Capture the cell that displays the provided text and extract its [x, y] central coordinate. 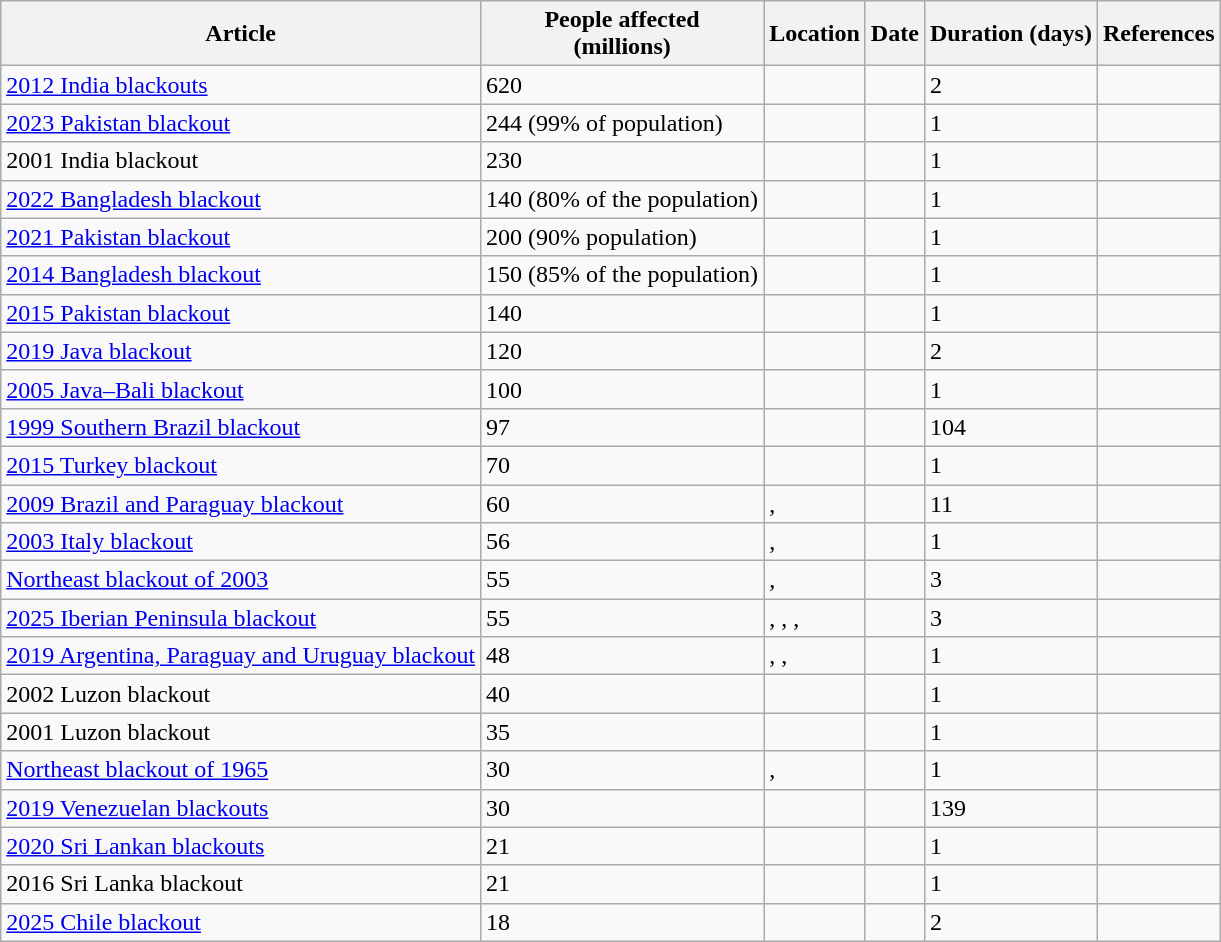
2022 Bangladesh blackout [241, 199]
140 (80% of the population) [622, 199]
70 [622, 465]
Northeast blackout of 2003 [241, 580]
120 [622, 351]
97 [622, 427]
620 [622, 85]
Duration (days) [1010, 34]
Northeast blackout of 1965 [241, 770]
11 [1010, 503]
2025 Iberian Peninsula blackout [241, 618]
, , , [815, 618]
2005 Java–Bali blackout [241, 389]
56 [622, 542]
2015 Pakistan blackout [241, 313]
230 [622, 161]
2019 Argentina, Paraguay and Uruguay blackout [241, 656]
35 [622, 732]
60 [622, 503]
104 [1010, 427]
18 [622, 922]
2019 Venezuelan blackouts [241, 808]
140 [622, 313]
References [1158, 34]
2015 Turkey blackout [241, 465]
2002 Luzon blackout [241, 694]
Location [815, 34]
48 [622, 656]
People affected(millions) [622, 34]
Date [894, 34]
2016 Sri Lanka blackout [241, 884]
2025 Chile blackout [241, 922]
2001 Luzon blackout [241, 732]
2019 Java blackout [241, 351]
2012 India blackouts [241, 85]
40 [622, 694]
100 [622, 389]
150 (85% of the population) [622, 275]
2014 Bangladesh blackout [241, 275]
139 [1010, 808]
2003 Italy blackout [241, 542]
Article [241, 34]
2023 Pakistan blackout [241, 123]
2009 Brazil and Paraguay blackout [241, 503]
1999 Southern Brazil blackout [241, 427]
244 (99% of population) [622, 123]
2020 Sri Lankan blackouts [241, 846]
2001 India blackout [241, 161]
2021 Pakistan blackout [241, 237]
, , [815, 656]
200 (90% population) [622, 237]
